Identify which cell holds the provided text, then report its (X, Y) central coordinate. 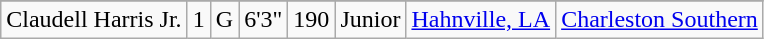
Charleston Southern (660, 20)
Junior (370, 20)
Claudell Harris Jr. (94, 20)
1 (198, 20)
G (224, 20)
Hahnville, LA (481, 20)
6'3" (264, 20)
190 (312, 20)
